Scan for the cell matching the given text and deliver its (x, y) coordinate at center. 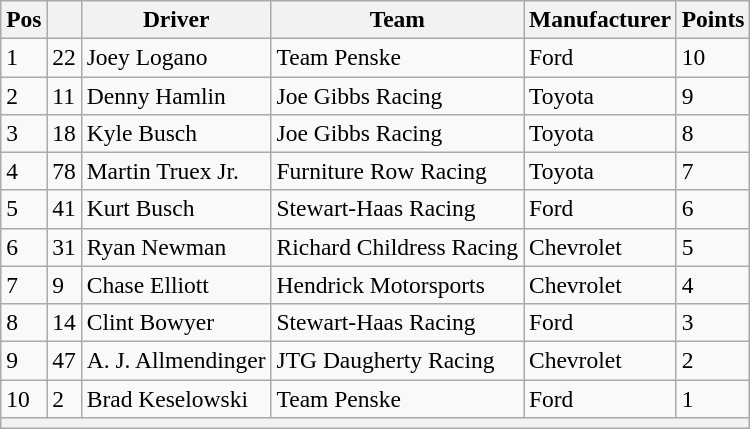
22 (64, 57)
41 (64, 209)
Clint Bowyer (176, 322)
18 (64, 133)
Brad Keselowski (176, 398)
JTG Daugherty Racing (397, 360)
Points (713, 19)
Ryan Newman (176, 247)
Manufacturer (600, 19)
Martin Truex Jr. (176, 171)
11 (64, 95)
Chase Elliott (176, 285)
Joey Logano (176, 57)
78 (64, 171)
Team (397, 19)
Denny Hamlin (176, 95)
A. J. Allmendinger (176, 360)
31 (64, 247)
Furniture Row Racing (397, 171)
Hendrick Motorsports (397, 285)
14 (64, 322)
Pos (24, 19)
Richard Childress Racing (397, 247)
Driver (176, 19)
47 (64, 360)
Kurt Busch (176, 209)
Kyle Busch (176, 133)
